Detect which cell encompasses the target text, then output its (X, Y) center coordinate. 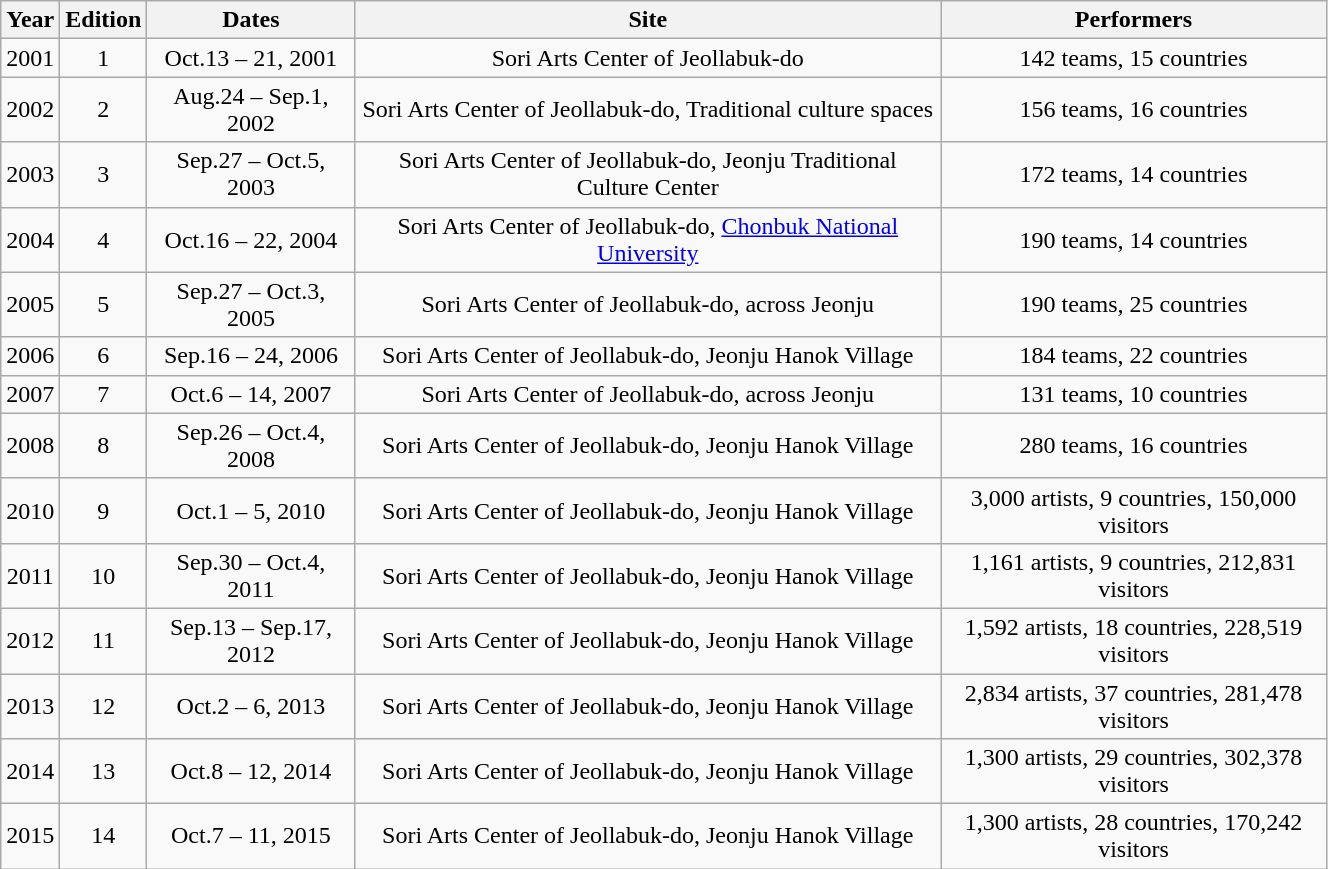
1,592 artists, 18 countries, 228,519 visitors (1134, 640)
11 (104, 640)
Oct.7 – 11, 2015 (251, 836)
1 (104, 58)
Oct.2 – 6, 2013 (251, 706)
2015 (30, 836)
184 teams, 22 countries (1134, 356)
190 teams, 14 countries (1134, 240)
172 teams, 14 countries (1134, 174)
156 teams, 16 countries (1134, 110)
6 (104, 356)
Year (30, 20)
Dates (251, 20)
Oct.8 – 12, 2014 (251, 772)
4 (104, 240)
2012 (30, 640)
Sep.16 – 24, 2006 (251, 356)
Sori Arts Center of Jeollabuk-do, Traditional culture spaces (648, 110)
Sep.27 – Oct.5, 2003 (251, 174)
Aug.24 – Sep.1, 2002 (251, 110)
Sep.30 – Oct.4, 2011 (251, 576)
Sep.27 – Oct.3, 2005 (251, 304)
142 teams, 15 countries (1134, 58)
2006 (30, 356)
2001 (30, 58)
9 (104, 510)
2004 (30, 240)
5 (104, 304)
8 (104, 446)
1,161 artists, 9 countries, 212,831 visitors (1134, 576)
Performers (1134, 20)
2014 (30, 772)
Oct.6 – 14, 2007 (251, 394)
2007 (30, 394)
2003 (30, 174)
2002 (30, 110)
Sori Arts Center of Jeollabuk-do (648, 58)
2010 (30, 510)
13 (104, 772)
2005 (30, 304)
190 teams, 25 countries (1134, 304)
2013 (30, 706)
12 (104, 706)
2011 (30, 576)
131 teams, 10 countries (1134, 394)
Sori Arts Center of Jeollabuk-do, Jeonju Traditional Culture Center (648, 174)
14 (104, 836)
Edition (104, 20)
1,300 artists, 28 countries, 170,242 visitors (1134, 836)
1,300 artists, 29 countries, 302,378 visitors (1134, 772)
3,000 artists, 9 countries, 150,000 visitors (1134, 510)
Oct.1 – 5, 2010 (251, 510)
7 (104, 394)
2,834 artists, 37 countries, 281,478 visitors (1134, 706)
Sep.26 – Oct.4, 2008 (251, 446)
Site (648, 20)
2 (104, 110)
10 (104, 576)
Sori Arts Center of Jeollabuk-do, Chonbuk National University (648, 240)
Sep.13 – Sep.17, 2012 (251, 640)
3 (104, 174)
280 teams, 16 countries (1134, 446)
Oct.13 – 21, 2001 (251, 58)
Oct.16 – 22, 2004 (251, 240)
2008 (30, 446)
